For the text-containing cell, return its midpoint in [x, y] coordinate format. 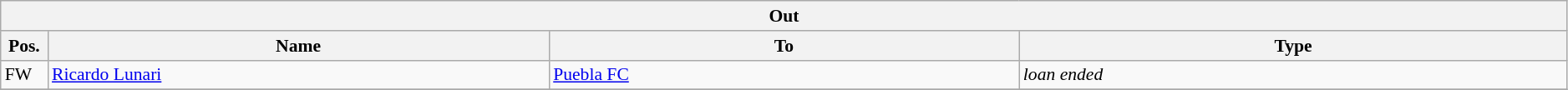
FW [24, 75]
Type [1293, 46]
Out [784, 16]
Name [298, 46]
To [784, 46]
Ricardo Lunari [298, 75]
Pos. [24, 46]
loan ended [1293, 75]
Puebla FC [784, 75]
